Scan for the cell matching the given text and deliver its [X, Y] coordinate at center. 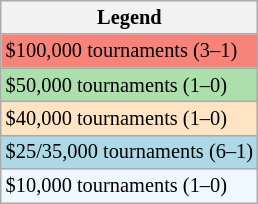
$40,000 tournaments (1–0) [130, 118]
Legend [130, 17]
$50,000 tournaments (1–0) [130, 85]
$10,000 tournaments (1–0) [130, 186]
$100,000 tournaments (3–1) [130, 51]
$25/35,000 tournaments (6–1) [130, 152]
